Extract the (X, Y) coordinate from the center of the cell holding the provided text.  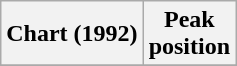
Chart (1992) (72, 34)
Peakposition (189, 34)
